Extract the (X, Y) coordinate from the center of the cell holding the provided text.  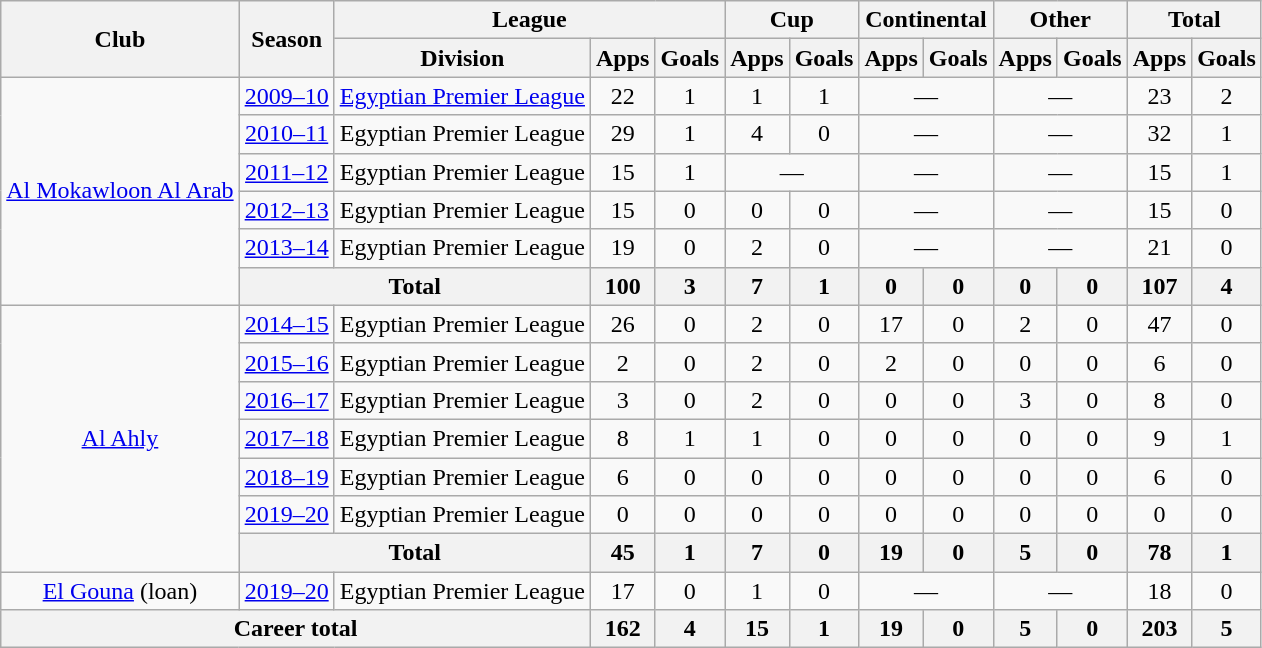
League (529, 20)
29 (623, 134)
Other (1060, 20)
2009–10 (286, 96)
26 (623, 324)
2011–12 (286, 172)
21 (1159, 248)
23 (1159, 96)
El Gouna (loan) (120, 591)
Al Ahly (120, 438)
2014–15 (286, 324)
2017–18 (286, 438)
2018–19 (286, 477)
Continental (926, 20)
2015–16 (286, 362)
Division (462, 58)
2012–13 (286, 210)
Club (120, 39)
2010–11 (286, 134)
Season (286, 39)
100 (623, 286)
Al Mokawloon Al Arab (120, 191)
2016–17 (286, 400)
18 (1159, 591)
32 (1159, 134)
9 (1159, 438)
47 (1159, 324)
162 (623, 629)
Cup (792, 20)
2013–14 (286, 248)
22 (623, 96)
203 (1159, 629)
45 (623, 553)
Career total (296, 629)
107 (1159, 286)
78 (1159, 553)
